Locate the cell with the specified text and output its (x, y) center coordinate. 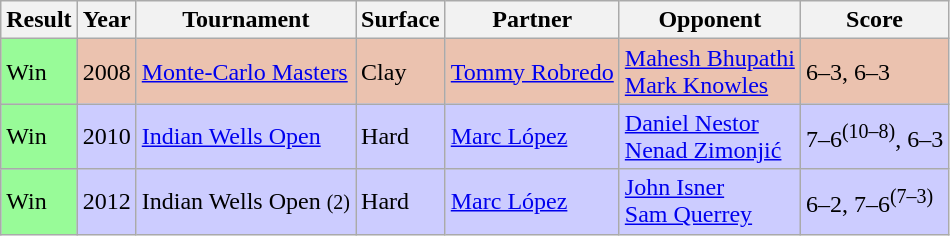
2012 (106, 202)
6–2, 7–6(7–3) (874, 202)
Score (874, 20)
Tommy Robredo (532, 72)
John Isner Sam Querrey (710, 202)
7–6(10–8), 6–3 (874, 136)
6–3, 6–3 (874, 72)
Indian Wells Open (2) (246, 202)
Result (39, 20)
2008 (106, 72)
Tournament (246, 20)
Daniel Nestor Nenad Zimonjić (710, 136)
Indian Wells Open (246, 136)
Opponent (710, 20)
2010 (106, 136)
Clay (401, 72)
Surface (401, 20)
Partner (532, 20)
Monte-Carlo Masters (246, 72)
Mahesh Bhupathi Mark Knowles (710, 72)
Year (106, 20)
